Output the [x, y] coordinate of the center of the cell containing the given text.  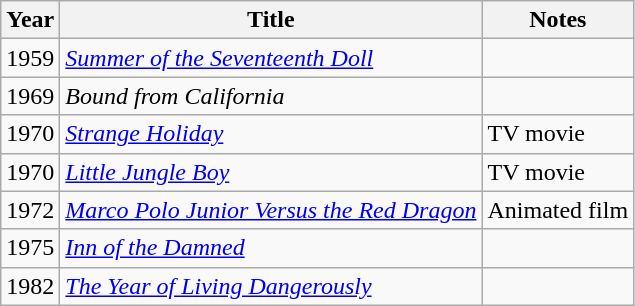
Notes [558, 20]
Strange Holiday [271, 134]
1975 [30, 248]
1982 [30, 286]
Year [30, 20]
Little Jungle Boy [271, 172]
Animated film [558, 210]
1959 [30, 58]
Title [271, 20]
Inn of the Damned [271, 248]
The Year of Living Dangerously [271, 286]
Marco Polo Junior Versus the Red Dragon [271, 210]
1969 [30, 96]
Summer of the Seventeenth Doll [271, 58]
Bound from California [271, 96]
1972 [30, 210]
